For the text-containing cell, return its midpoint in [x, y] coordinate format. 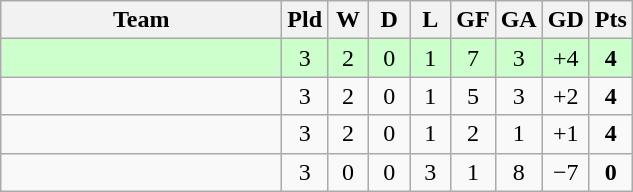
5 [473, 96]
D [390, 20]
Team [142, 20]
GF [473, 20]
−7 [566, 172]
Pts [610, 20]
Pld [305, 20]
+2 [566, 96]
7 [473, 58]
W [348, 20]
GD [566, 20]
L [430, 20]
8 [518, 172]
GA [518, 20]
+4 [566, 58]
+1 [566, 134]
